Pinpoint the cell where the given text exists, returning its [x, y] midpoint coordinate. 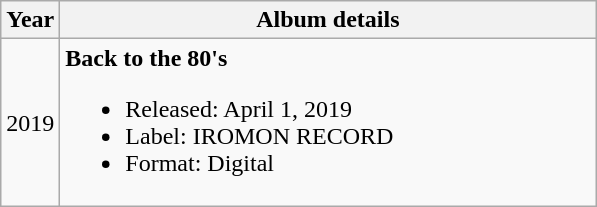
2019 [30, 122]
Back to the 80'sReleased: April 1, 2019Label: IROMON RECORDFormat: Digital [328, 122]
Album details [328, 20]
Year [30, 20]
